Output the (x, y) coordinate of the center of the cell containing the given text.  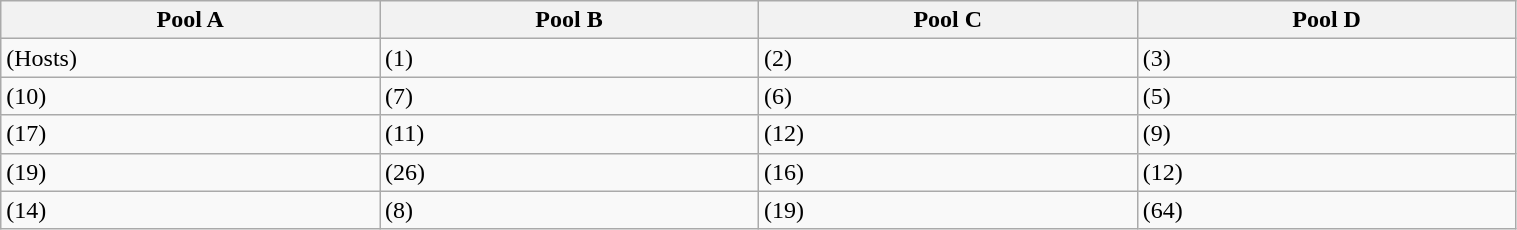
(2) (948, 58)
(7) (570, 96)
(16) (948, 172)
(1) (570, 58)
Pool C (948, 20)
(5) (1326, 96)
(Hosts) (190, 58)
(6) (948, 96)
Pool D (1326, 20)
(9) (1326, 134)
(8) (570, 210)
(64) (1326, 210)
(11) (570, 134)
(10) (190, 96)
Pool B (570, 20)
(3) (1326, 58)
(26) (570, 172)
Pool A (190, 20)
(17) (190, 134)
(14) (190, 210)
